From the cell containing the given text, extract its center point as [X, Y] coordinate. 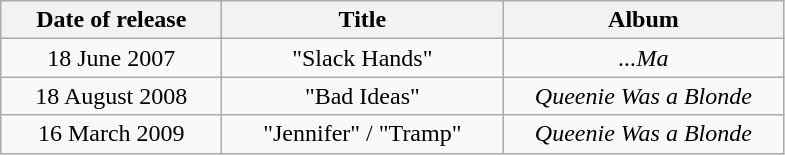
18 June 2007 [112, 58]
"Jennifer" / "Tramp" [362, 134]
"Slack Hands" [362, 58]
Date of release [112, 20]
18 August 2008 [112, 96]
...Ma [644, 58]
Title [362, 20]
"Bad Ideas" [362, 96]
16 March 2009 [112, 134]
Album [644, 20]
